Detect which cell encompasses the target text, then output its [x, y] center coordinate. 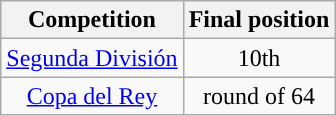
Copa del Rey [92, 96]
10th [259, 58]
round of 64 [259, 96]
Final position [259, 20]
Segunda División [92, 58]
Competition [92, 20]
